Return the [X, Y] coordinate for the center point of the cell that contains the specified text.  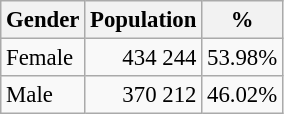
370 212 [144, 95]
Population [144, 20]
Gender [43, 20]
Male [43, 95]
% [242, 20]
53.98% [242, 58]
434 244 [144, 58]
Female [43, 58]
46.02% [242, 95]
